Scan for the cell matching the given text and deliver its (X, Y) coordinate at center. 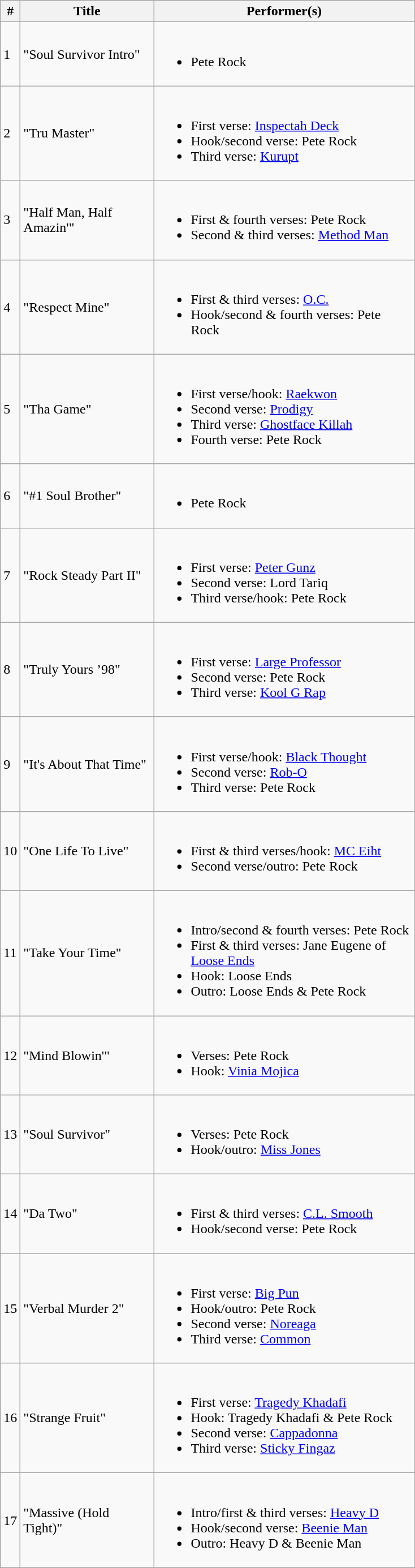
6 (10, 496)
First & third verses: C.L. SmoothHook/second verse: Pete Rock (284, 1214)
"Da Two" (87, 1214)
First & fourth verses: Pete RockSecond & third verses: Method Man (284, 220)
First verse: Inspectah DeckHook/second verse: Pete RockThird verse: Kurupt (284, 133)
"Tru Master" (87, 133)
"Rock Steady Part II" (87, 575)
Performer(s) (284, 11)
10 (10, 851)
12 (10, 1056)
17 (10, 1520)
8 (10, 670)
Intro/first & third verses: Heavy DHook/second verse: Beenie ManOutro: Heavy D & Beenie Man (284, 1520)
# (10, 11)
"Soul Survivor Intro" (87, 54)
First verse/hook: Black ThoughtSecond verse: Rob-OThird verse: Pete Rock (284, 764)
5 (10, 409)
2 (10, 133)
"Half Man, Half Amazin'" (87, 220)
First & third verses: O.C.Hook/second & fourth verses: Pete Rock (284, 307)
"Tha Game" (87, 409)
16 (10, 1418)
"Respect Mine" (87, 307)
1 (10, 54)
"Soul Survivor" (87, 1135)
9 (10, 764)
"One Life To Live" (87, 851)
First verse: Tragedy KhadafiHook: Tragedy Khadafi & Pete RockSecond verse: CappadonnaThird verse: Sticky Fingaz (284, 1418)
"Mind Blowin'" (87, 1056)
"Strange Fruit" (87, 1418)
"It's About That Time" (87, 764)
"#1 Soul Brother" (87, 496)
14 (10, 1214)
Verses: Pete RockHook/outro: Miss Jones (284, 1135)
7 (10, 575)
Title (87, 11)
First & third verses/hook: MC EihtSecond verse/outro: Pete Rock (284, 851)
13 (10, 1135)
First verse: Big PunHook/outro: Pete RockSecond verse: NoreagaThird verse: Common (284, 1308)
Intro/second & fourth verses: Pete RockFirst & third verses: Jane Eugene of Loose EndsHook: Loose EndsOutro: Loose Ends & Pete Rock (284, 953)
"Truly Yours ’98" (87, 670)
First verse/hook: RaekwonSecond verse: ProdigyThird verse: Ghostface KillahFourth verse: Pete Rock (284, 409)
Verses: Pete RockHook: Vinia Mojica (284, 1056)
First verse: Peter GunzSecond verse: Lord TariqThird verse/hook: Pete Rock (284, 575)
3 (10, 220)
First verse: Large ProfessorSecond verse: Pete RockThird verse: Kool G Rap (284, 670)
"Take Your Time" (87, 953)
"Massive (Hold Tight)" (87, 1520)
4 (10, 307)
11 (10, 953)
"Verbal Murder 2" (87, 1308)
15 (10, 1308)
